Scan for the cell matching the given text and deliver its [x, y] coordinate at center. 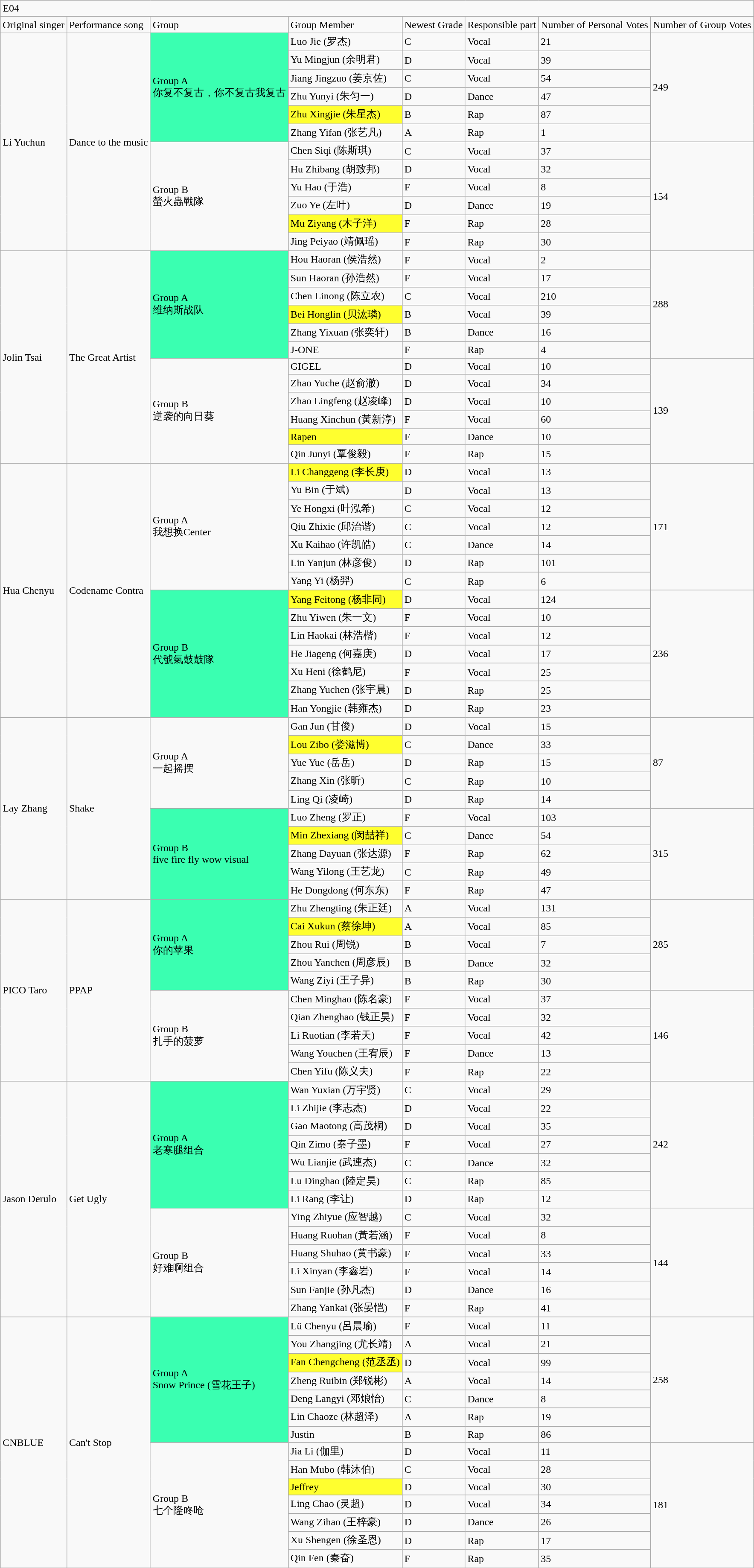
Hu Zhibang (胡致邦) [345, 169]
Hua Chenyu [34, 590]
27 [595, 1145]
Number of Group Votes [702, 25]
Zhao Lingfeng (赵凌峰) [345, 401]
Jia Li (伽里) [345, 1451]
He Jiageng (何嘉庚) [345, 654]
Zhang Xin (张昕) [345, 781]
Performance song [108, 25]
Group B螢火蟲戰隊 [219, 196]
Li Xinyan (李鑫岩) [345, 1272]
Yue Yue (岳岳) [345, 763]
Gao Maotong (高茂桐) [345, 1126]
29 [595, 1090]
60 [595, 420]
131 [595, 908]
2 [595, 260]
Yu Mingjun (余明君) [345, 60]
242 [702, 1145]
Zhu Yiwen (朱一文) [345, 617]
Sun Fanjie (孙凡杰) [345, 1290]
Jiang Jingzuo (姜京佐) [345, 79]
Newest Grade [434, 25]
Xu Kaihao (许凯皓) [345, 545]
315 [702, 854]
Huang Ruohan (黃若涵) [345, 1235]
J-ONE [345, 350]
Zhou Yanchen (周彦辰) [345, 963]
Group Member [345, 25]
Han Mubo (韩沐伯) [345, 1469]
Get Ugly [108, 1199]
Wang Ziyi (王子异) [345, 981]
Ling Qi (凌崎) [345, 799]
23 [595, 709]
Sun Haoran (孙浩然) [345, 278]
E04 [377, 9]
Zhang Yuchen (张宇晨) [345, 691]
Li Zhijie (李志杰) [345, 1108]
Bei Honglin (贝汯璘) [345, 314]
Group [219, 25]
26 [595, 1522]
Dance to the music [108, 142]
7 [595, 945]
He Dongdong (何东东) [345, 891]
Zheng Ruibin (郑锐彬) [345, 1381]
99 [595, 1363]
Gan Jun (甘俊) [345, 727]
Wu Lianjie (武連杰) [345, 1163]
Group B代號氣鼓鼓隊 [219, 654]
Zhang Yankai (张晏恺) [345, 1308]
Can't Stop [108, 1442]
Han Yongjie (韩雍杰) [345, 709]
PICO Taro [34, 990]
Group B七个隆咚呛 [219, 1505]
Group Bfive fire fly wow visual [219, 854]
Deng Langyi (邓烺怡) [345, 1399]
Number of Personal Votes [595, 25]
Xu Shengen (徐圣恩) [345, 1540]
236 [702, 654]
The Great Artist [108, 357]
Chen Yifu (陈义夫) [345, 1072]
Original singer [34, 25]
CNBLUE [34, 1442]
101 [595, 564]
Luo Jie (罗杰) [345, 42]
Chen Minghao (陈名豪) [345, 999]
Wang Youchen (王宥辰) [345, 1054]
Group ASnow Prince (雪花王子) [219, 1380]
Li Ruotian (李若天) [345, 1036]
146 [702, 1036]
Cai Xukun (蔡徐坤) [345, 926]
Wan Yuxian (万宇贤) [345, 1090]
Luo Zheng (罗正) [345, 818]
Wang Yilong (王艺龙) [345, 872]
Jolin Tsai [34, 357]
258 [702, 1380]
Group A你复不复古，你不复古我复古 [219, 87]
Yu Bin (于斌) [345, 490]
Xu Heni (徐鹤尼) [345, 672]
Chen Siqi (陈斯琪) [345, 151]
Ying Zhiyue (应智越) [345, 1218]
Yang Yi (杨羿) [345, 581]
139 [702, 410]
Jason Derulo [34, 1199]
103 [595, 818]
Fan Chengcheng (范丞丞) [345, 1363]
171 [702, 527]
210 [595, 296]
Group B好难啊组合 [219, 1263]
Group A老寒腿组合 [219, 1145]
Zhao Yuche (赵俞澈) [345, 383]
49 [595, 872]
Justin [345, 1434]
Zhang Yixuan (张奕轩) [345, 333]
Lou Zibo (娄滋博) [345, 745]
Zhou Rui (周锐) [345, 945]
Li Changgeng (李长庚) [345, 472]
GIGEL [345, 366]
Qin Junyi (覃俊毅) [345, 454]
Rapen [345, 437]
Min Zhexiang (闵喆祥) [345, 836]
Zhang Yifan (张艺凡) [345, 133]
Group A一起摇摆 [219, 763]
4 [595, 350]
Chen Linong (陈立农) [345, 296]
Zhu Yunyi (朱匀一) [345, 96]
41 [595, 1308]
Lin Chaoze (林超泽) [345, 1417]
62 [595, 854]
154 [702, 196]
181 [702, 1505]
285 [702, 944]
Group A维纳斯战队 [219, 305]
Jeffrey [345, 1487]
Ling Chao (灵超) [345, 1504]
Huang Shuhao (黄书豪) [345, 1253]
Li Yuchun [34, 142]
42 [595, 1036]
Zhu Xingjie (朱星杰) [345, 114]
Lü Chenyu (呂晨瑜) [345, 1326]
288 [702, 305]
PPAP [108, 990]
124 [595, 599]
Qin Zimo (秦子墨) [345, 1145]
Zuo Ye (左叶) [345, 206]
Lu Dinghao (陸定昊) [345, 1181]
Responsible part [502, 25]
Lin Haokai (林浩楷) [345, 636]
Group A我想换Center [219, 527]
Huang Xinchun (黃新淳) [345, 420]
6 [595, 581]
Qiu Zhixie (邱治谐) [345, 527]
Hou Haoran (侯浩然) [345, 260]
Lin Yanjun (林彦俊) [345, 564]
1 [595, 133]
249 [702, 87]
Yu Hao (于浩) [345, 187]
Shake [108, 809]
Zhang Dayuan (张达源) [345, 854]
Li Rang (李让) [345, 1199]
Mu Ziyang (木子洋) [345, 224]
Group B逆袭的向日葵 [219, 410]
Group A你的苹果 [219, 944]
Codename Contra [108, 590]
Yang Feitong (杨非同) [345, 599]
Qin Fen (秦奋) [345, 1559]
Wang Zihao (王梓豪) [345, 1522]
Group B扎手的菠萝 [219, 1036]
Zhu Zhengting (朱正廷) [345, 908]
Ye Hongxi (叶泓希) [345, 509]
144 [702, 1263]
Lay Zhang [34, 809]
You Zhangjing (尤长靖) [345, 1345]
Jing Peiyao (靖佩瑶) [345, 242]
Qian Zhenghao (钱正昊) [345, 1018]
86 [595, 1434]
